Provide the [X, Y] coordinate of the cell's center where the given text is located.  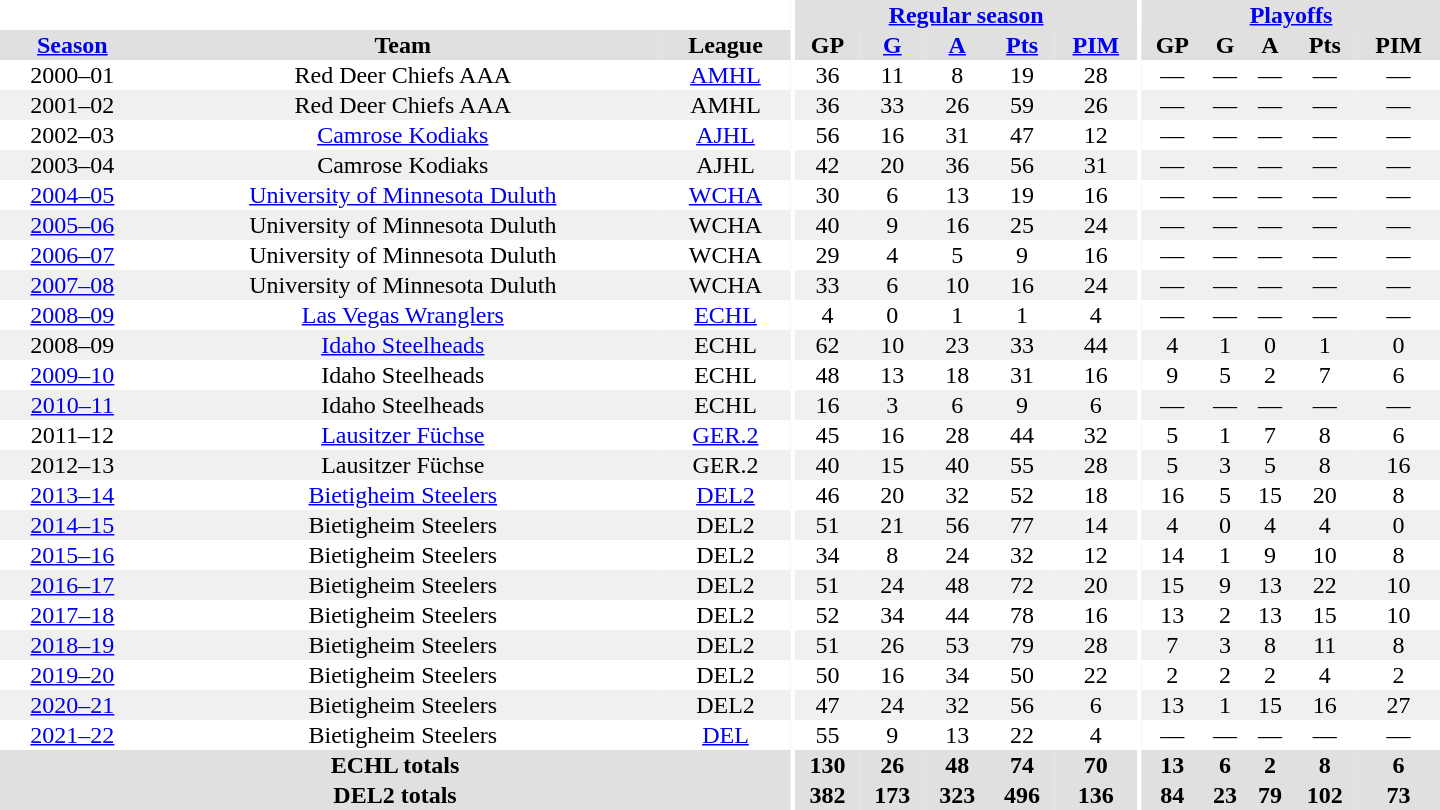
53 [958, 645]
Las Vegas Wranglers [403, 315]
Season [72, 45]
42 [828, 165]
136 [1096, 795]
Team [403, 45]
2004–05 [72, 195]
2006–07 [72, 255]
2016–17 [72, 585]
73 [1398, 795]
70 [1096, 765]
2015–16 [72, 555]
2017–18 [72, 615]
102 [1324, 795]
173 [892, 795]
130 [828, 765]
2001–02 [72, 105]
2007–08 [72, 285]
2000–01 [72, 75]
27 [1398, 705]
ECHL totals [395, 765]
77 [1022, 525]
League [726, 45]
29 [828, 255]
323 [958, 795]
382 [828, 795]
2011–12 [72, 435]
496 [1022, 795]
2012–13 [72, 465]
78 [1022, 615]
2002–03 [72, 135]
2013–14 [72, 495]
62 [828, 345]
2021–22 [72, 735]
84 [1172, 795]
21 [892, 525]
2010–11 [72, 405]
2009–10 [72, 375]
45 [828, 435]
72 [1022, 585]
2014–15 [72, 525]
DEL [726, 735]
25 [1022, 225]
46 [828, 495]
DEL2 totals [395, 795]
30 [828, 195]
59 [1022, 105]
74 [1022, 765]
2003–04 [72, 165]
2005–06 [72, 225]
2019–20 [72, 675]
Playoffs [1291, 15]
2020–21 [72, 705]
Regular season [966, 15]
2018–19 [72, 645]
